From the cell containing the given text, extract its center point as [X, Y] coordinate. 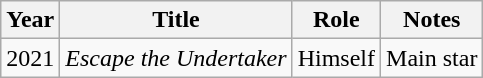
Notes [432, 20]
Escape the Undertaker [176, 58]
2021 [30, 58]
Year [30, 20]
Himself [336, 58]
Title [176, 20]
Main star [432, 58]
Role [336, 20]
